Pinpoint the cell where the given text exists, returning its (X, Y) midpoint coordinate. 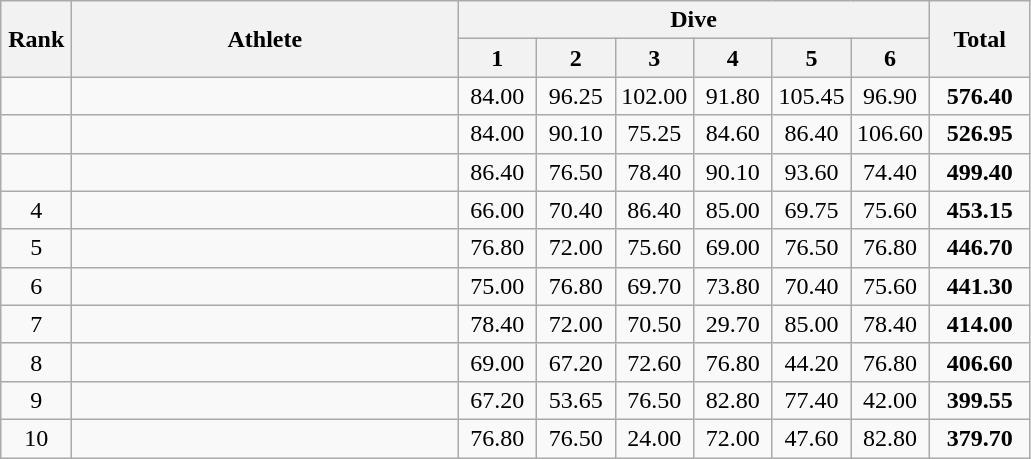
Total (980, 39)
2 (576, 58)
1 (498, 58)
406.60 (980, 362)
102.00 (654, 96)
106.60 (890, 134)
453.15 (980, 210)
66.00 (498, 210)
74.40 (890, 172)
77.40 (812, 400)
379.70 (980, 438)
84.60 (734, 134)
Dive (694, 20)
29.70 (734, 324)
44.20 (812, 362)
Rank (36, 39)
93.60 (812, 172)
105.45 (812, 96)
Athlete (265, 39)
75.25 (654, 134)
42.00 (890, 400)
91.80 (734, 96)
70.50 (654, 324)
441.30 (980, 286)
7 (36, 324)
3 (654, 58)
526.95 (980, 134)
399.55 (980, 400)
414.00 (980, 324)
53.65 (576, 400)
446.70 (980, 248)
73.80 (734, 286)
75.00 (498, 286)
9 (36, 400)
499.40 (980, 172)
72.60 (654, 362)
8 (36, 362)
69.70 (654, 286)
24.00 (654, 438)
96.25 (576, 96)
576.40 (980, 96)
47.60 (812, 438)
10 (36, 438)
96.90 (890, 96)
69.75 (812, 210)
